Pinpoint the cell where the given text exists, returning its [x, y] midpoint coordinate. 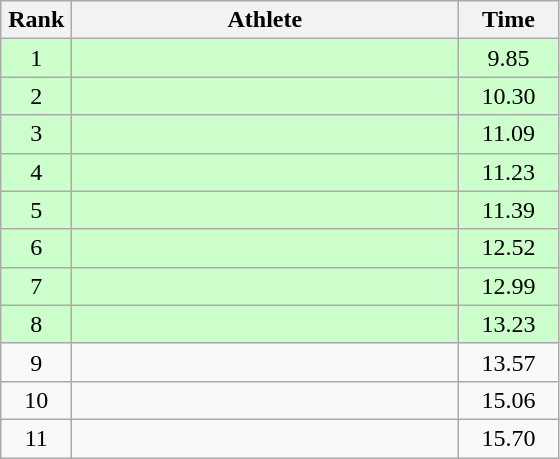
15.06 [508, 400]
Athlete [265, 20]
12.52 [508, 248]
3 [36, 134]
4 [36, 172]
10 [36, 400]
Time [508, 20]
11.09 [508, 134]
11.39 [508, 210]
Rank [36, 20]
8 [36, 324]
5 [36, 210]
13.57 [508, 362]
9.85 [508, 58]
1 [36, 58]
7 [36, 286]
10.30 [508, 96]
11 [36, 438]
9 [36, 362]
13.23 [508, 324]
12.99 [508, 286]
2 [36, 96]
6 [36, 248]
15.70 [508, 438]
11.23 [508, 172]
